Capture the cell that displays the provided text and extract its (X, Y) central coordinate. 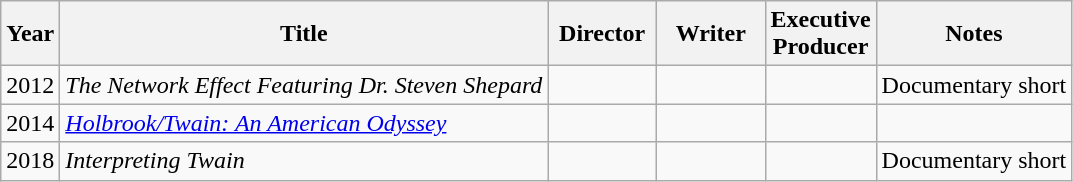
The Network Effect Featuring Dr. Steven Shepard (304, 85)
Writer (710, 34)
Notes (974, 34)
2018 (30, 161)
Director (602, 34)
Interpreting Twain (304, 161)
2014 (30, 123)
Year (30, 34)
Holbrook/Twain: An American Odyssey (304, 123)
ExecutiveProducer (820, 34)
Title (304, 34)
2012 (30, 85)
